Detect which cell encompasses the target text, then output its [x, y] center coordinate. 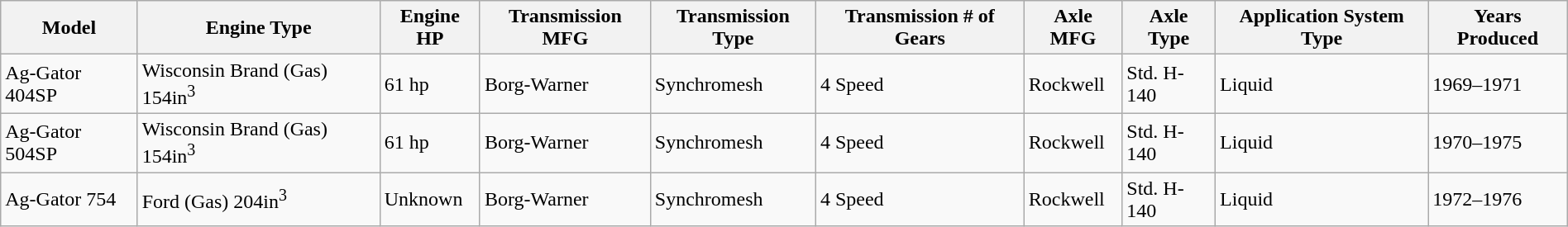
1969–1971 [1499, 84]
Unknown [430, 200]
1970–1975 [1499, 143]
Ford (Gas) 204in3 [258, 200]
Axle MFG [1073, 28]
Transmission MFG [565, 28]
Axle Type [1169, 28]
Ag-Gator 754 [69, 200]
Model [69, 28]
Engine Type [258, 28]
Ag-Gator 504SP [69, 143]
Ag-Gator 404SP [69, 84]
Years Produced [1499, 28]
Application System Type [1322, 28]
Transmission Type [733, 28]
1972–1976 [1499, 200]
Engine HP [430, 28]
Transmission # of Gears [920, 28]
